Output the [X, Y] coordinate of the center of the cell containing the given text.  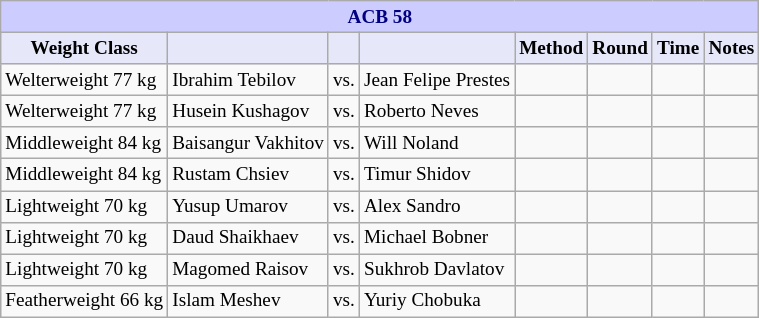
Notes [732, 48]
Featherweight 66 kg [84, 301]
Sukhrob Davlatov [436, 270]
Weight Class [84, 48]
Ibrahim Tebilov [248, 80]
Yusup Umarov [248, 206]
Roberto Neves [436, 111]
Baisangur Vakhitov [248, 143]
Islam Meshev [248, 301]
Magomed Raisov [248, 270]
Daud Shaikhaev [248, 238]
Will Noland [436, 143]
Method [552, 48]
Rustam Chsiev [248, 175]
Alex Sandro [436, 206]
Husein Kushagov [248, 111]
Round [620, 48]
Jean Felipe Prestes [436, 80]
Yuriy Chobuka [436, 301]
Michael Bobner [436, 238]
Time [678, 48]
Timur Shidov [436, 175]
ACB 58 [380, 17]
